From the cell containing the given text, extract its center point as (X, Y) coordinate. 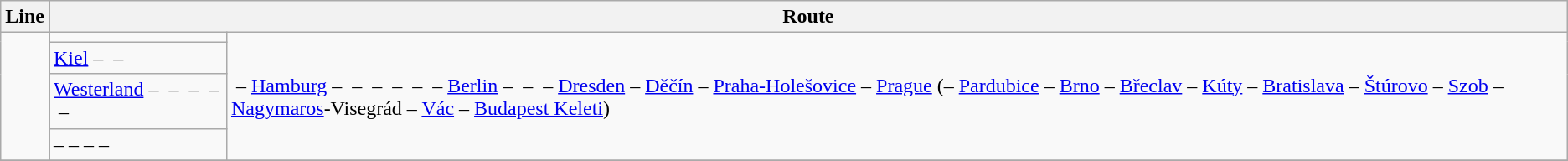
Line (25, 17)
Westerland – – – – – (137, 101)
– – – – (137, 144)
Route (807, 17)
Kiel – – (137, 58)
